Output the [X, Y] coordinate of the center of the cell containing the given text.  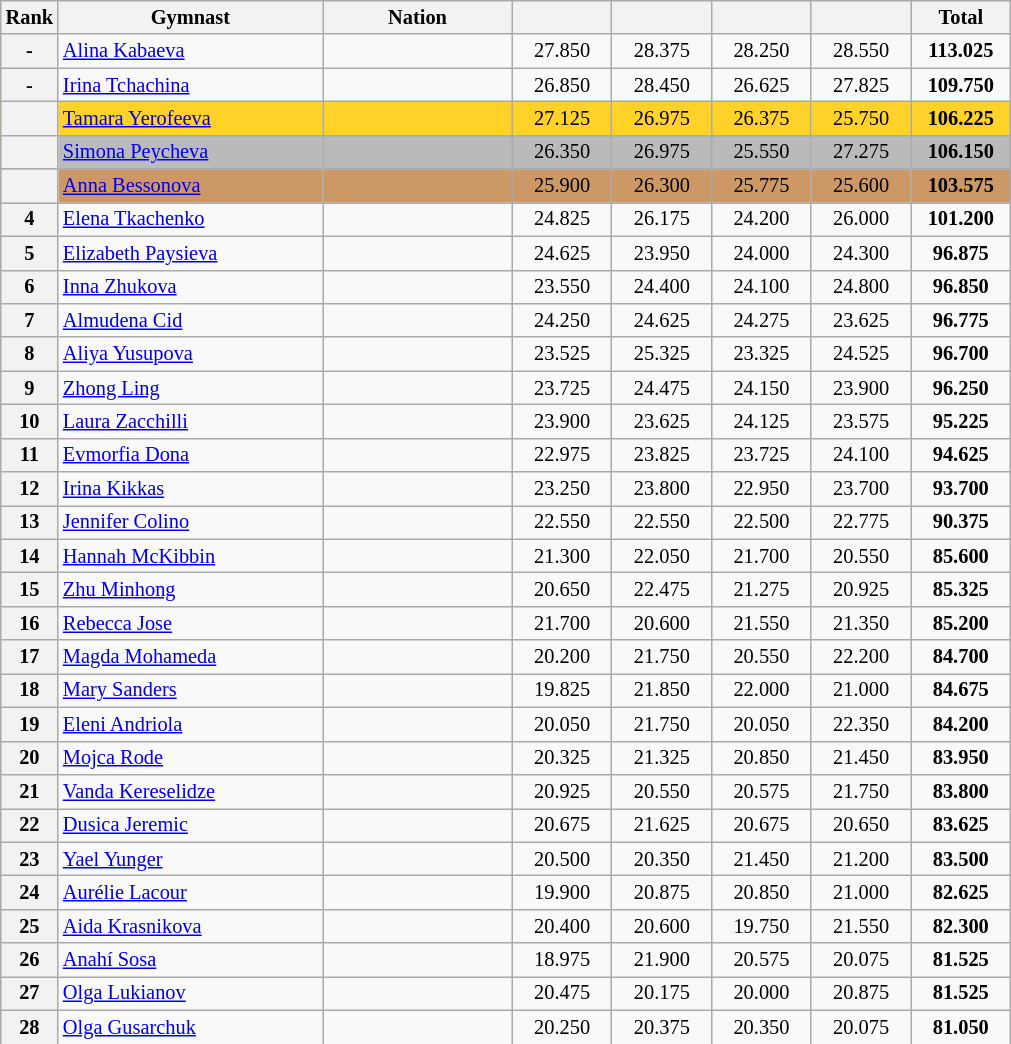
106.225 [961, 118]
Alina Kabaeva [190, 51]
28 [30, 1027]
Olga Gusarchuk [190, 1027]
28.250 [762, 51]
22.050 [662, 556]
Anna Bessonova [190, 186]
Magda Mohameda [190, 657]
Vanda Kereselidze [190, 791]
27.125 [562, 118]
23.325 [762, 354]
Elena Tkachenko [190, 219]
25.600 [861, 186]
106.150 [961, 152]
24.150 [762, 388]
27.825 [861, 85]
20.000 [762, 993]
Aliya Yusupova [190, 354]
24 [30, 892]
95.225 [961, 421]
Almudena Cid [190, 320]
6 [30, 287]
9 [30, 388]
25.750 [861, 118]
Simona Peycheva [190, 152]
26.300 [662, 186]
26 [30, 960]
82.300 [961, 926]
24.475 [662, 388]
85.600 [961, 556]
24.400 [662, 287]
20.250 [562, 1027]
20 [30, 758]
83.950 [961, 758]
109.750 [961, 85]
23.800 [662, 489]
26.000 [861, 219]
Aurélie Lacour [190, 892]
Zhong Ling [190, 388]
23.575 [861, 421]
Evmorfia Dona [190, 455]
19.900 [562, 892]
Elizabeth Paysieva [190, 253]
96.875 [961, 253]
21.350 [861, 623]
22.350 [861, 724]
25.325 [662, 354]
Irina Tchachina [190, 85]
Eleni Andriola [190, 724]
21 [30, 791]
27.275 [861, 152]
24.200 [762, 219]
26.350 [562, 152]
22 [30, 825]
22.475 [662, 589]
14 [30, 556]
16 [30, 623]
8 [30, 354]
22.950 [762, 489]
103.575 [961, 186]
25.900 [562, 186]
27.850 [562, 51]
24.825 [562, 219]
94.625 [961, 455]
10 [30, 421]
83.500 [961, 859]
20.375 [662, 1027]
11 [30, 455]
21.275 [762, 589]
23 [30, 859]
4 [30, 219]
93.700 [961, 489]
23.950 [662, 253]
96.775 [961, 320]
24.250 [562, 320]
21.200 [861, 859]
84.200 [961, 724]
28.375 [662, 51]
Anahí Sosa [190, 960]
21.625 [662, 825]
18.975 [562, 960]
21.325 [662, 758]
Rebecca Jose [190, 623]
21.850 [662, 690]
22.200 [861, 657]
Zhu Minhong [190, 589]
28.550 [861, 51]
26.175 [662, 219]
18 [30, 690]
Total [961, 17]
Hannah McKibbin [190, 556]
20.200 [562, 657]
96.850 [961, 287]
22.775 [861, 522]
Yael Yunger [190, 859]
21.900 [662, 960]
82.625 [961, 892]
27 [30, 993]
26.375 [762, 118]
Olga Lukianov [190, 993]
24.300 [861, 253]
24.000 [762, 253]
7 [30, 320]
20.325 [562, 758]
20.500 [562, 859]
21.300 [562, 556]
Dusica Jeremic [190, 825]
25.775 [762, 186]
Gymnast [190, 17]
25.550 [762, 152]
23.525 [562, 354]
85.325 [961, 589]
22.975 [562, 455]
24.525 [861, 354]
96.700 [961, 354]
19 [30, 724]
17 [30, 657]
5 [30, 253]
19.825 [562, 690]
Tamara Yerofeeva [190, 118]
Irina Kikkas [190, 489]
23.250 [562, 489]
23.550 [562, 287]
26.850 [562, 85]
83.625 [961, 825]
15 [30, 589]
85.200 [961, 623]
84.675 [961, 690]
24.125 [762, 421]
Aida Krasnikova [190, 926]
20.400 [562, 926]
96.250 [961, 388]
13 [30, 522]
Laura Zacchilli [190, 421]
23.825 [662, 455]
22.000 [762, 690]
84.700 [961, 657]
Mojca Rode [190, 758]
83.800 [961, 791]
113.025 [961, 51]
24.275 [762, 320]
22.500 [762, 522]
26.625 [762, 85]
24.800 [861, 287]
Rank [30, 17]
Mary Sanders [190, 690]
19.750 [762, 926]
23.700 [861, 489]
20.475 [562, 993]
81.050 [961, 1027]
Nation [418, 17]
20.175 [662, 993]
12 [30, 489]
101.200 [961, 219]
25 [30, 926]
90.375 [961, 522]
Inna Zhukova [190, 287]
Jennifer Colino [190, 522]
28.450 [662, 85]
